Find where the given text appears and provide that cell's center as [X, Y] coordinate. 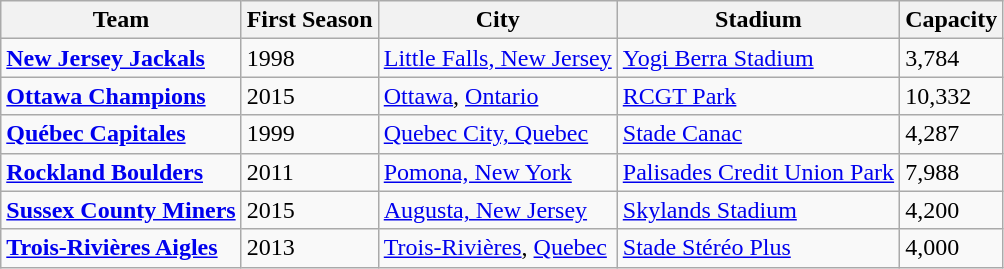
Ottawa, Ontario [498, 96]
4,200 [952, 210]
3,784 [952, 58]
2013 [310, 248]
Skylands Stadium [758, 210]
4,287 [952, 134]
Ottawa Champions [121, 96]
1999 [310, 134]
Yogi Berra Stadium [758, 58]
4,000 [952, 248]
Stade Canac [758, 134]
Palisades Credit Union Park [758, 172]
Stadium [758, 20]
Sussex County Miners [121, 210]
City [498, 20]
1998 [310, 58]
Stade Stéréo Plus [758, 248]
Rockland Boulders [121, 172]
New Jersey Jackals [121, 58]
7,988 [952, 172]
10,332 [952, 96]
Team [121, 20]
2011 [310, 172]
Quebec City, Quebec [498, 134]
Québec Capitales [121, 134]
RCGT Park [758, 96]
Capacity [952, 20]
Augusta, New Jersey [498, 210]
First Season [310, 20]
Pomona, New York [498, 172]
Trois-Rivières, Quebec [498, 248]
Little Falls, New Jersey [498, 58]
Trois-Rivières Aigles [121, 248]
